Return the [X, Y] coordinate for the center point of the cell that contains the specified text.  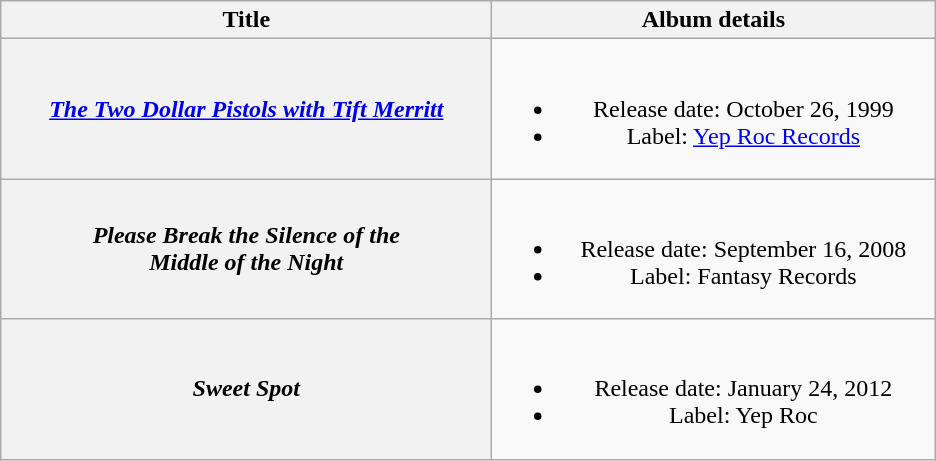
Please Break the Silence of theMiddle of the Night [246, 249]
Sweet Spot [246, 389]
Release date: January 24, 2012Label: Yep Roc [714, 389]
Title [246, 20]
The Two Dollar Pistols with Tift Merritt [246, 109]
Release date: September 16, 2008Label: Fantasy Records [714, 249]
Album details [714, 20]
Release date: October 26, 1999Label: Yep Roc Records [714, 109]
